Scan for the cell matching the given text and deliver its (X, Y) coordinate at center. 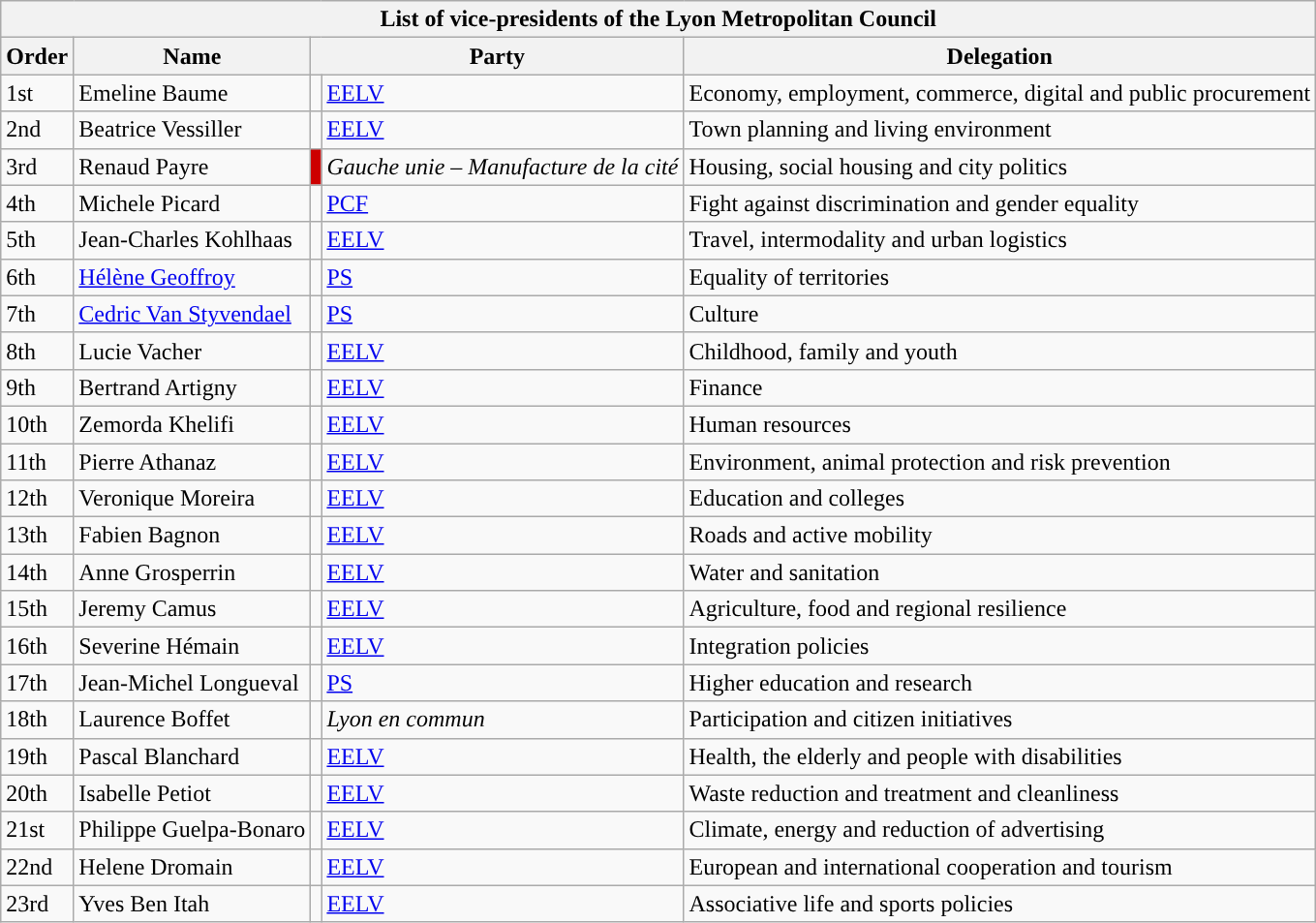
11th (37, 462)
Yves Ben Itah (192, 904)
Party (498, 56)
Michele Picard (192, 203)
Culture (999, 314)
Housing, social housing and city politics (999, 167)
Town planning and living environment (999, 130)
Roads and active mobility (999, 536)
Lyon en commun (503, 720)
14th (37, 572)
17th (37, 683)
Philippe Guelpa-Bonaro (192, 830)
Higher education and research (999, 683)
Emeline Baume (192, 93)
Cedric Van Styvendael (192, 314)
Jean-Charles Kohlhaas (192, 240)
Delegation (999, 56)
Order (37, 56)
Lucie Vacher (192, 351)
8th (37, 351)
Climate, energy and reduction of advertising (999, 830)
Health, the elderly and people with disabilities (999, 756)
Hélène Geoffroy (192, 277)
12th (37, 499)
Anne Grosperrin (192, 572)
Severine Hémain (192, 646)
18th (37, 720)
Childhood, family and youth (999, 351)
Integration policies (999, 646)
Jean-Michel Longueval (192, 683)
21st (37, 830)
Laurence Boffet (192, 720)
Bertrand Artigny (192, 387)
Renaud Payre (192, 167)
Jeremy Camus (192, 609)
6th (37, 277)
16th (37, 646)
Beatrice Vessiller (192, 130)
22nd (37, 867)
9th (37, 387)
PCF (503, 203)
Isabelle Petiot (192, 793)
13th (37, 536)
Economy, employment, commerce, digital and public procurement (999, 93)
Human resources (999, 424)
7th (37, 314)
Fabien Bagnon (192, 536)
10th (37, 424)
Participation and citizen initiatives (999, 720)
15th (37, 609)
19th (37, 756)
4th (37, 203)
Pierre Athanaz (192, 462)
2nd (37, 130)
Name (192, 56)
Associative life and sports policies (999, 904)
Waste reduction and treatment and cleanliness (999, 793)
20th (37, 793)
Helene Dromain (192, 867)
Travel, intermodality and urban logistics (999, 240)
Gauche unie – Manufacture de la cité (503, 167)
Environment, animal protection and risk prevention (999, 462)
Veronique Moreira (192, 499)
Equality of territories (999, 277)
Zemorda Khelifi (192, 424)
Fight against discrimination and gender equality (999, 203)
Water and sanitation (999, 572)
List of vice-presidents of the Lyon Metropolitan Council (658, 19)
Agriculture, food and regional resilience (999, 609)
European and international cooperation and tourism (999, 867)
5th (37, 240)
1st (37, 93)
Education and colleges (999, 499)
3rd (37, 167)
Pascal Blanchard (192, 756)
23rd (37, 904)
Finance (999, 387)
